Pinpoint the cell where the given text exists, returning its (X, Y) midpoint coordinate. 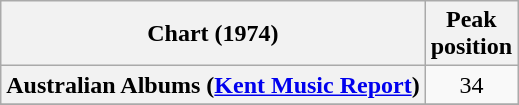
Australian Albums (Kent Music Report) (213, 85)
Chart (1974) (213, 34)
Peakposition (471, 34)
34 (471, 85)
